Output the [x, y] coordinate of the center of the cell containing the given text.  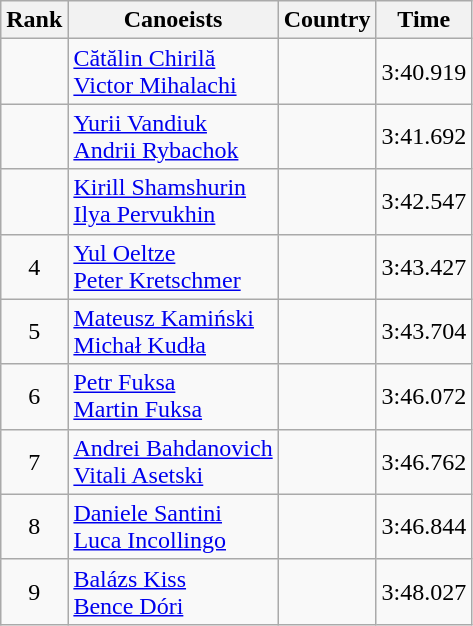
Yurii VandiukAndrii Rybachok [173, 136]
Kirill ShamshurinIlya Pervukhin [173, 202]
3:46.072 [424, 396]
5 [34, 332]
3:43.704 [424, 332]
Yul OeltzePeter Kretschmer [173, 266]
3:48.027 [424, 592]
7 [34, 462]
Country [327, 20]
3:42.547 [424, 202]
Rank [34, 20]
3:46.844 [424, 526]
Time [424, 20]
Andrei BahdanovichVitali Asetski [173, 462]
Cătălin ChirilăVictor Mihalachi [173, 72]
Petr FuksaMartin Fuksa [173, 396]
Daniele SantiniLuca Incollingo [173, 526]
9 [34, 592]
Mateusz KamińskiMichał Kudła [173, 332]
3:40.919 [424, 72]
Canoeists [173, 20]
3:41.692 [424, 136]
8 [34, 526]
3:43.427 [424, 266]
Balázs KissBence Dóri [173, 592]
4 [34, 266]
6 [34, 396]
3:46.762 [424, 462]
